Extract the [X, Y] coordinate from the center of the cell holding the provided text.  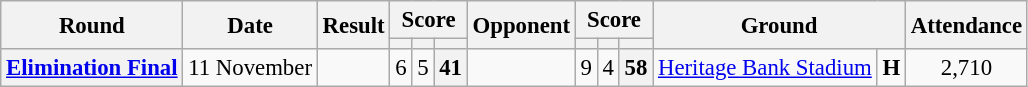
Opponent [521, 25]
H [891, 68]
9 [586, 68]
Attendance [966, 25]
11 November [250, 68]
41 [450, 68]
Heritage Bank Stadium [765, 68]
Date [250, 25]
6 [401, 68]
Elimination Final [92, 68]
Result [354, 25]
4 [608, 68]
2,710 [966, 68]
5 [423, 68]
Round [92, 25]
Ground [780, 25]
58 [636, 68]
